For the text-containing cell, return its midpoint in [x, y] coordinate format. 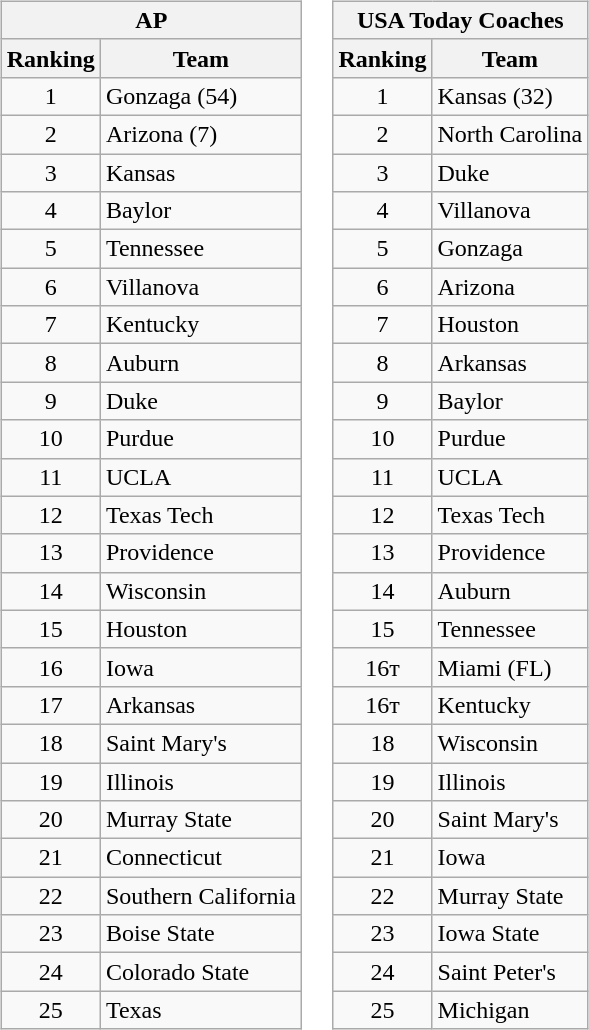
Gonzaga (54) [200, 96]
Miami (FL) [510, 667]
16 [50, 667]
Iowa State [510, 934]
North Carolina [510, 134]
Texas [200, 1010]
USA Today Coaches [460, 20]
Kansas [200, 173]
AP [151, 20]
17 [50, 705]
Saint Peter's [510, 972]
Arizona (7) [200, 134]
Colorado State [200, 972]
Kansas (32) [510, 96]
Southern California [200, 896]
Michigan [510, 1010]
Arizona [510, 287]
Boise State [200, 934]
Gonzaga [510, 249]
Connecticut [200, 858]
